Capture the cell that displays the provided text and extract its (x, y) central coordinate. 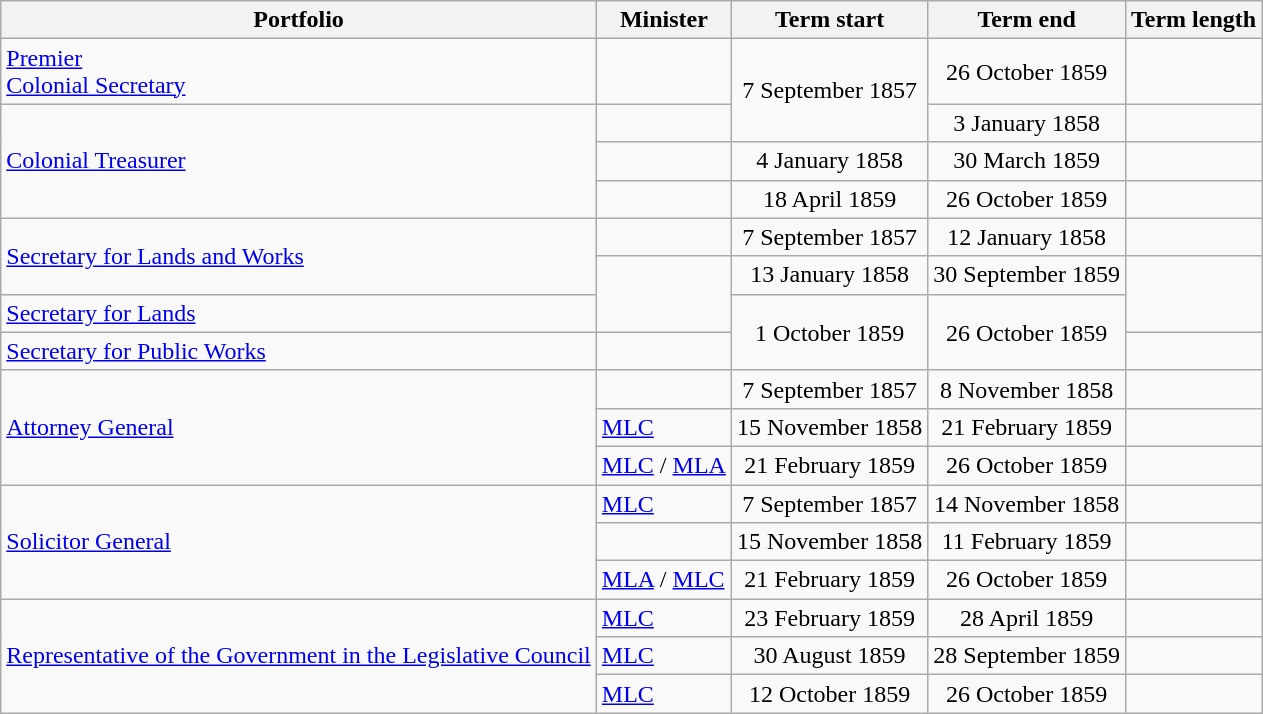
Representative of the Government in the Legislative Council (299, 656)
8 November 1858 (1027, 389)
11 February 1859 (1027, 542)
Term length (1193, 20)
12 October 1859 (829, 694)
Minister (664, 20)
Solicitor General (299, 541)
Attorney General (299, 427)
23 February 1859 (829, 618)
Secretary for Public Works (299, 351)
28 April 1859 (1027, 618)
Secretary for Lands and Works (299, 256)
28 September 1859 (1027, 656)
13 January 1858 (829, 275)
PremierColonial Secretary (299, 72)
1 October 1859 (829, 332)
Colonial Treasurer (299, 161)
4 January 1858 (829, 161)
MLA / MLC (664, 580)
30 March 1859 (1027, 161)
3 January 1858 (1027, 123)
14 November 1858 (1027, 503)
Secretary for Lands (299, 313)
Term start (829, 20)
30 August 1859 (829, 656)
18 April 1859 (829, 199)
12 January 1858 (1027, 237)
Portfolio (299, 20)
30 September 1859 (1027, 275)
MLC / MLA (664, 465)
Term end (1027, 20)
